Return the [x, y] coordinate for the center point of the cell that contains the specified text.  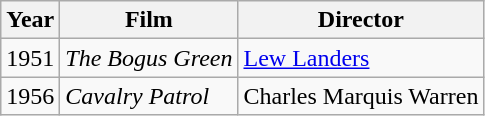
Charles Marquis Warren [361, 96]
Director [361, 20]
1951 [30, 58]
Lew Landers [361, 58]
The Bogus Green [149, 58]
Year [30, 20]
1956 [30, 96]
Film [149, 20]
Cavalry Patrol [149, 96]
